From the cell containing the given text, extract its center point as (X, Y) coordinate. 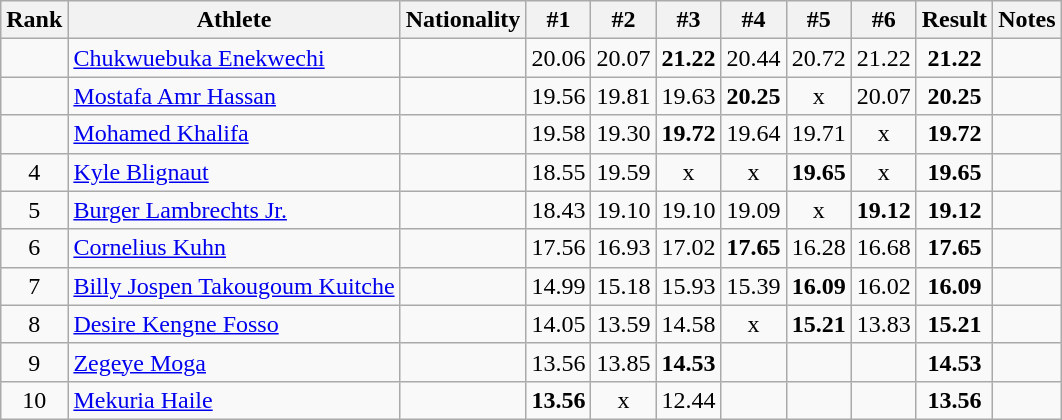
Cornelius Kuhn (234, 248)
Chukwuebuka Enekwechi (234, 58)
19.63 (688, 96)
18.55 (558, 172)
Athlete (234, 20)
#2 (624, 20)
Nationality (463, 20)
4 (34, 172)
Notes (1027, 20)
#1 (558, 20)
15.39 (754, 286)
14.58 (688, 324)
8 (34, 324)
Mohamed Khalifa (234, 134)
17.02 (688, 248)
20.44 (754, 58)
14.05 (558, 324)
19.56 (558, 96)
12.44 (688, 400)
14.99 (558, 286)
#3 (688, 20)
19.09 (754, 210)
19.58 (558, 134)
16.02 (884, 286)
Burger Lambrechts Jr. (234, 210)
Mostafa Amr Hassan (234, 96)
5 (34, 210)
19.71 (818, 134)
15.93 (688, 286)
18.43 (558, 210)
17.56 (558, 248)
#6 (884, 20)
16.68 (884, 248)
Rank (34, 20)
Mekuria Haile (234, 400)
#5 (818, 20)
19.81 (624, 96)
16.93 (624, 248)
19.59 (624, 172)
Zegeye Moga (234, 362)
#4 (754, 20)
19.30 (624, 134)
9 (34, 362)
Billy Jospen Takougoum Kuitche (234, 286)
Kyle Blignaut (234, 172)
20.06 (558, 58)
13.83 (884, 324)
19.64 (754, 134)
13.59 (624, 324)
13.85 (624, 362)
16.28 (818, 248)
Desire Kengne Fosso (234, 324)
Result (954, 20)
7 (34, 286)
10 (34, 400)
20.72 (818, 58)
6 (34, 248)
15.18 (624, 286)
